Extract the (x, y) coordinate from the center of the cell holding the provided text.  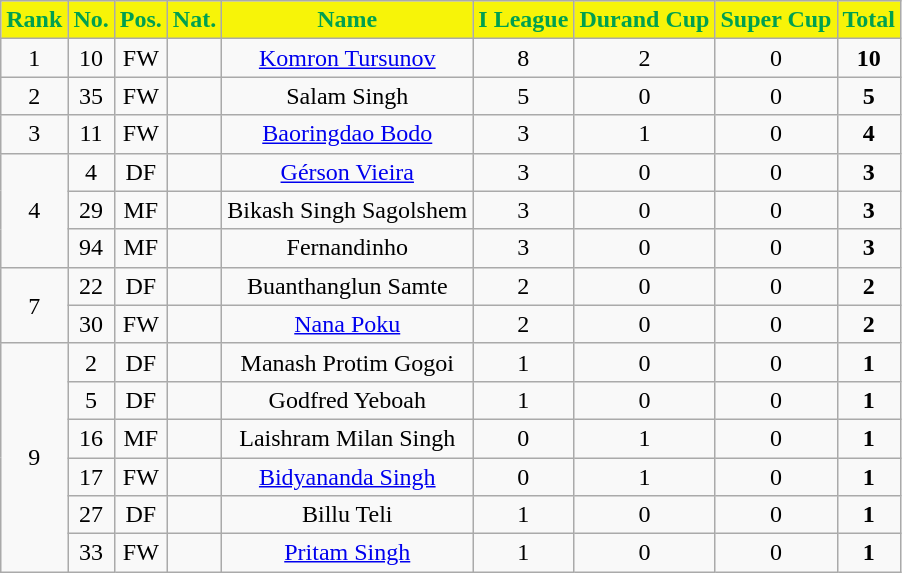
Bidyananda Singh (348, 477)
Manash Protim Gogoi (348, 362)
9 (34, 457)
35 (91, 96)
Buanthanglun Samte (348, 286)
8 (524, 58)
Pritam Singh (348, 553)
Total (869, 20)
17 (91, 477)
94 (91, 248)
Komron Tursunov (348, 58)
No. (91, 20)
Baoringdao Bodo (348, 134)
22 (91, 286)
7 (34, 305)
33 (91, 553)
Rank (34, 20)
11 (91, 134)
Durand Cup (644, 20)
I League (524, 20)
16 (91, 438)
30 (91, 324)
Laishram Milan Singh (348, 438)
Super Cup (776, 20)
Godfred Yeboah (348, 400)
Name (348, 20)
Nat. (194, 20)
Salam Singh (348, 96)
27 (91, 515)
Fernandinho (348, 248)
Bikash Singh Sagolshem (348, 210)
Gérson Vieira (348, 172)
Pos. (140, 20)
29 (91, 210)
Billu Teli (348, 515)
Nana Poku (348, 324)
